From the cell containing the given text, extract its center point as (X, Y) coordinate. 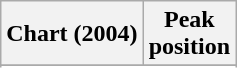
Chart (2004) (72, 34)
Peakposition (189, 34)
